Extract the (X, Y) coordinate from the center of the cell holding the provided text.  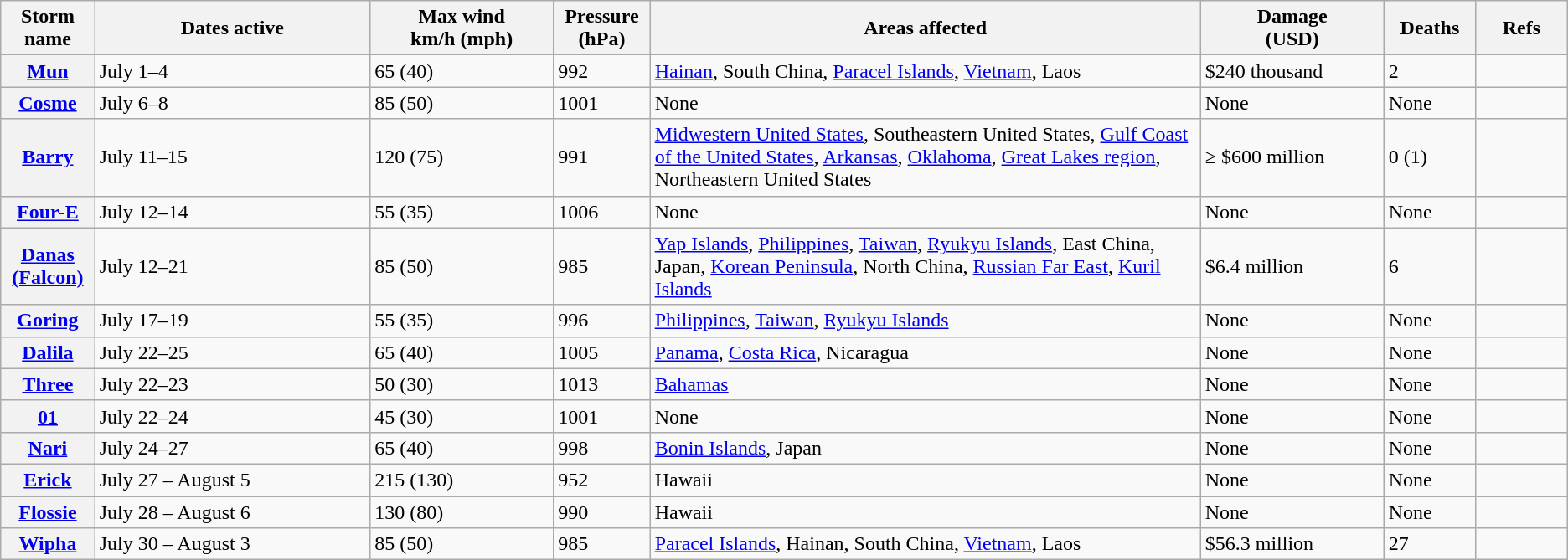
July 1–4 (233, 71)
July 17–19 (233, 321)
Mun (48, 71)
990 (601, 511)
Cosme (48, 103)
July 22–24 (233, 416)
Deaths (1430, 28)
July 6–8 (233, 103)
Dates active (233, 28)
Paracel Islands, Hainan, South China, Vietnam, Laos (925, 544)
0 (1) (1430, 157)
Areas affected (925, 28)
Philippines, Taiwan, Ryukyu Islands (925, 321)
Panama, Costa Rica, Nicaragua (925, 352)
45 (30) (462, 416)
952 (601, 480)
992 (601, 71)
Bonin Islands, Japan (925, 448)
6 (1430, 266)
215 (130) (462, 480)
Flossie (48, 511)
130 (80) (462, 511)
July 30 – August 3 (233, 544)
Bahamas (925, 384)
996 (601, 321)
Wipha (48, 544)
Three (48, 384)
Max windkm/h (mph) (462, 28)
Erick (48, 480)
Damage(USD) (1292, 28)
Yap Islands, Philippines, Taiwan, Ryukyu Islands, East China, Japan, Korean Peninsula, North China, Russian Far East, Kuril Islands (925, 266)
Pressure(hPa) (601, 28)
$6.4 million (1292, 266)
Storm name (48, 28)
1005 (601, 352)
July 11–15 (233, 157)
July 12–14 (233, 212)
Four-E (48, 212)
July 28 – August 6 (233, 511)
Barry (48, 157)
998 (601, 448)
$240 thousand (1292, 71)
1006 (601, 212)
Danas (Falcon) (48, 266)
1013 (601, 384)
50 (30) (462, 384)
01 (48, 416)
Hainan, South China, Paracel Islands, Vietnam, Laos (925, 71)
July 12–21 (233, 266)
120 (75) (462, 157)
July 22–23 (233, 384)
July 22–25 (233, 352)
Goring (48, 321)
Nari (48, 448)
Refs (1522, 28)
27 (1430, 544)
991 (601, 157)
July 27 – August 5 (233, 480)
July 24–27 (233, 448)
Dalila (48, 352)
≥ $600 million (1292, 157)
2 (1430, 71)
$56.3 million (1292, 544)
